Detect which cell encompasses the target text, then output its (x, y) center coordinate. 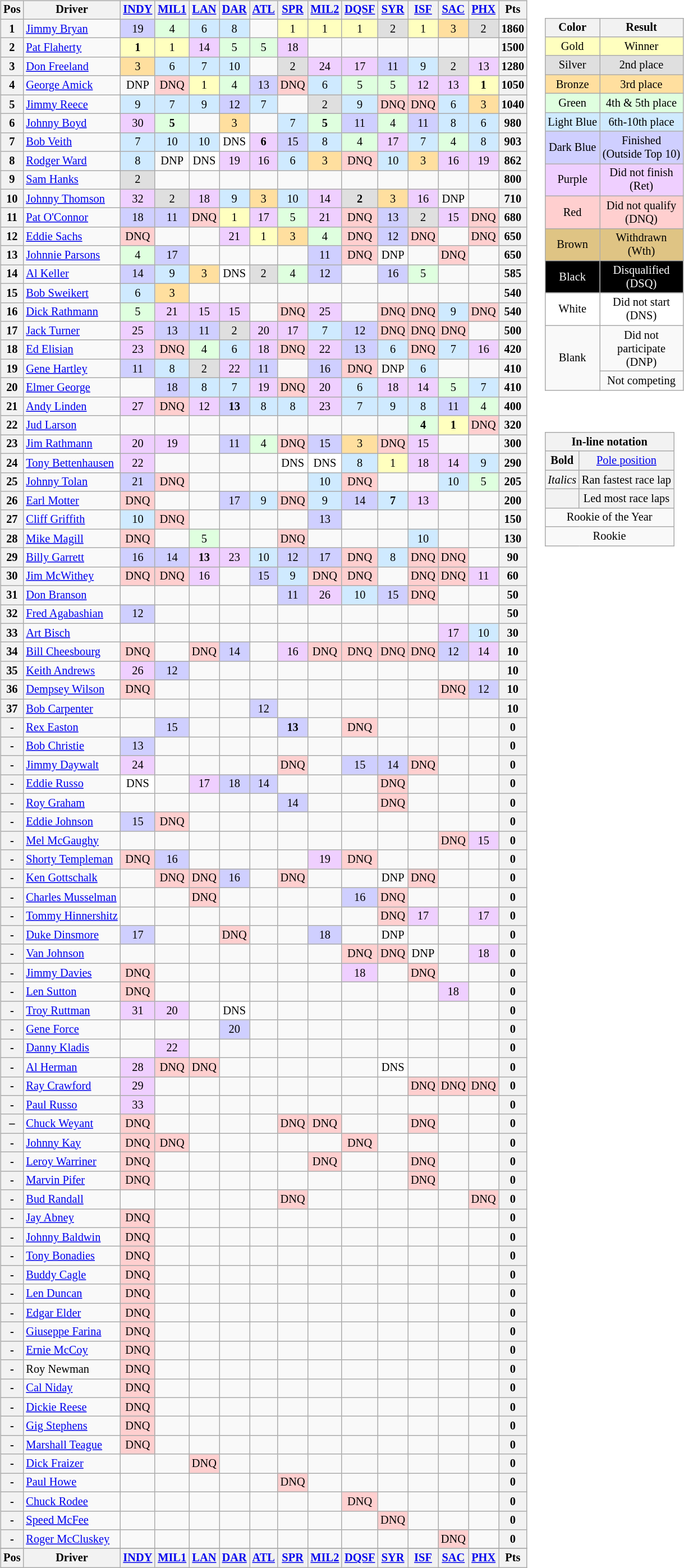
Green (572, 103)
Blank (572, 358)
Eddie Russo (72, 784)
1280 (513, 67)
George Amick (72, 85)
Eddie Johnson (72, 822)
Marvin Pifer (72, 1180)
35 (12, 671)
Johnny Tolan (72, 482)
Pat O'Connor (72, 218)
Charles Musselman (72, 897)
Bronze (572, 84)
Finished(Outside Top 10) (641, 148)
Andy Linden (72, 406)
Roy Graham (72, 803)
1860 (513, 29)
Pat Flaherty (72, 48)
Al Herman (72, 1067)
Dick Fraizer (72, 1464)
Dark Blue (572, 148)
Jimmy Reece (72, 104)
Marshall Teague (72, 1445)
In-line notation Bold Pole position Italics Ran fastest race lap Led most race laps Rookie of the Year Rookie (614, 481)
Italics (562, 480)
Ken Gottschalk (72, 879)
Billy Garrett (72, 558)
37 (12, 709)
Cliff Griffith (72, 519)
Result (641, 27)
Gene Hartley (72, 369)
Bud Randall (72, 1199)
Roger McCluskey (72, 1539)
White (572, 309)
Color (572, 27)
420 (513, 350)
Dick Rathmann (72, 312)
Gene Force (72, 1029)
Jimmy Bryan (72, 29)
34 (12, 652)
903 (513, 142)
980 (513, 123)
90 (513, 558)
Buddy Cagle (72, 1275)
Sam Hanks (72, 180)
Rookie (609, 536)
Len Duncan (72, 1294)
Roy Newman (72, 1369)
Gig Stephens (72, 1426)
800 (513, 180)
Led most race laps (626, 499)
Art Bisch (72, 633)
Al Keller (72, 274)
1500 (513, 48)
Withdrawn(Wth) (641, 245)
Ray Crawford (72, 1086)
Eddie Sachs (72, 237)
205 (513, 482)
Don Branson (72, 595)
1050 (513, 85)
1040 (513, 104)
Rex Easton (72, 728)
Fred Agabashian (72, 614)
Troy Ruttman (72, 1010)
585 (513, 274)
Mike Magill (72, 539)
200 (513, 501)
Jud Larson (72, 425)
500 (513, 331)
In-line notation (609, 442)
Bob Carpenter (72, 709)
Leroy Warriner (72, 1162)
Did not start(DNS) (641, 309)
Elmer George (72, 388)
3rd place (641, 84)
Did notparticipate(DNP) (641, 348)
Jim McWithey (72, 576)
Chuck Weyant (72, 1124)
Keith Andrews (72, 671)
Did not qualify(DNQ) (641, 212)
320 (513, 425)
Len Sutton (72, 992)
Red (572, 212)
680 (513, 218)
Pole position (626, 461)
Bob Veith (72, 142)
Dempsey Wilson (72, 689)
Earl Motter (72, 501)
Paul Howe (72, 1483)
4th & 5th place (641, 103)
Speed McFee (72, 1520)
Winner (641, 47)
862 (513, 161)
290 (513, 463)
Jay Abney (72, 1218)
Jack Turner (72, 331)
6th-10th place (641, 122)
Disqualified(DSQ) (641, 277)
Jimmy Davies (72, 973)
Tony Bettenhausen (72, 463)
Ran fastest race lap (626, 480)
Gold (572, 47)
2nd place (641, 65)
Jimmy Daywalt (72, 765)
710 (513, 199)
Black (572, 277)
Cal Niday (72, 1388)
Silver (572, 65)
Light Blue (572, 122)
400 (513, 406)
Shorty Templeman (72, 859)
Bill Cheesbourg (72, 652)
Giuseppe Farina (72, 1332)
36 (12, 689)
Mel McGaughy (72, 841)
Van Johnson (72, 954)
Johnnie Parsons (72, 255)
300 (513, 444)
Ernie McCoy (72, 1350)
60 (513, 576)
Bob Christie (72, 746)
Did not finish(Ret) (641, 180)
Tony Bonadies (72, 1256)
150 (513, 519)
Ed Elisian (72, 350)
Johnny Baldwin (72, 1237)
Johnny Thomson (72, 199)
Paul Russo (72, 1105)
Dickie Reese (72, 1407)
Rodger Ward (72, 161)
Bob Sweikert (72, 293)
Duke Dinsmore (72, 935)
Danny Kladis (72, 1049)
Bold (562, 461)
Johnny Kay (72, 1143)
Tommy Hinnershitz (72, 916)
Jim Rathmann (72, 444)
Not competing (641, 381)
Brown (572, 245)
Purple (572, 180)
Don Freeland (72, 67)
Johnny Boyd (72, 123)
Edgar Elder (72, 1313)
130 (513, 539)
Rookie of the Year (609, 517)
Chuck Rodee (72, 1501)
– (12, 1124)
